Return the (x, y) coordinate for the center point of the cell that contains the specified text.  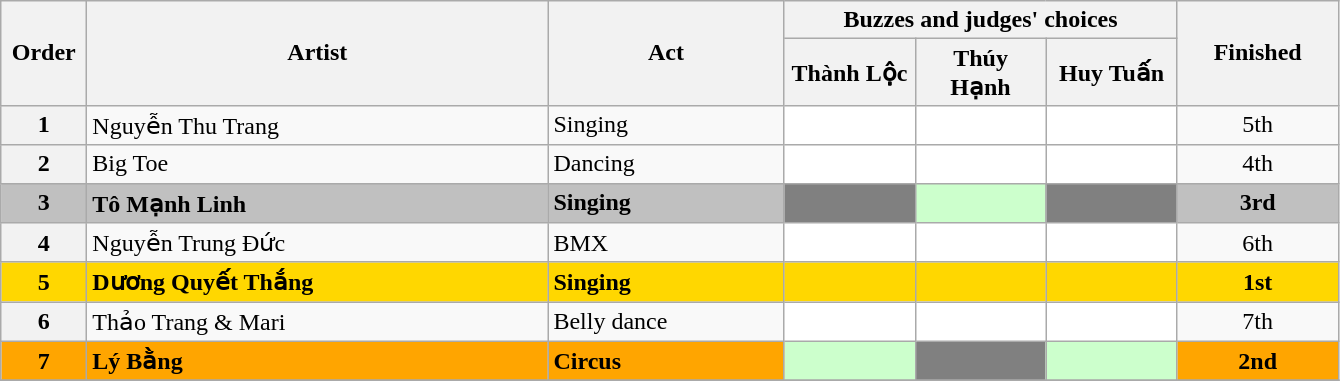
Big Toe (318, 164)
Order (44, 54)
Tô Mạnh Linh (318, 203)
2 (44, 164)
4th (1258, 164)
5th (1258, 125)
3 (44, 203)
2nd (1258, 361)
Finished (1258, 54)
Thúy Hạnh (980, 72)
Thành Lộc (850, 72)
1st (1258, 282)
Dancing (666, 164)
Thảo Trang & Mari (318, 322)
Buzzes and judges' choices (980, 20)
Huy Tuấn (1112, 72)
7 (44, 361)
BMX (666, 243)
1 (44, 125)
4 (44, 243)
Artist (318, 54)
Nguyễn Trung Đức (318, 243)
Dương Quyết Thắng (318, 282)
Nguyễn Thu Trang (318, 125)
7th (1258, 322)
Belly dance (666, 322)
6 (44, 322)
6th (1258, 243)
5 (44, 282)
3rd (1258, 203)
Lý Bằng (318, 361)
Act (666, 54)
Circus (666, 361)
